From the cell containing the given text, extract its center point as [X, Y] coordinate. 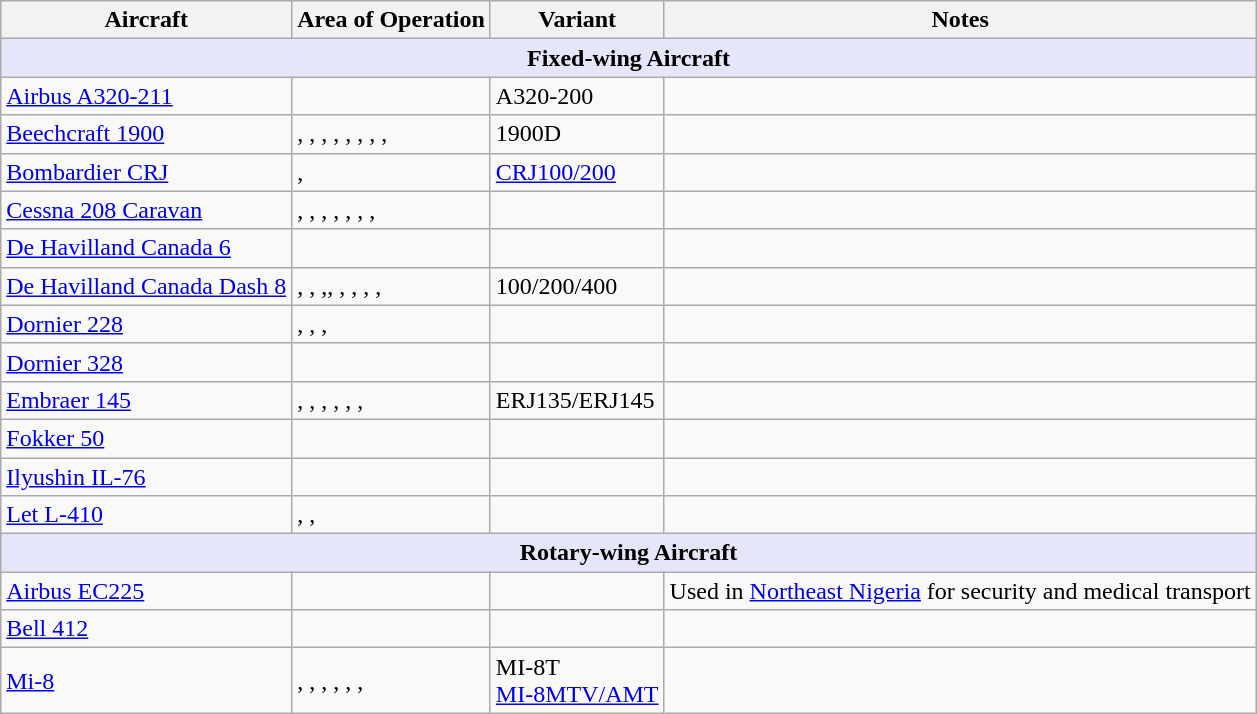
ERJ135/ERJ145 [577, 400]
, , ,, , , , , [392, 286]
De Havilland Canada Dash 8 [146, 286]
Let L-410 [146, 515]
De Havilland Canada 6 [146, 248]
A320-200 [577, 96]
MI-8TMI-8MTV/AMT [577, 680]
Cessna 208 Caravan [146, 210]
Rotary-wing Aircraft [629, 553]
Fokker 50 [146, 438]
Airbus A320-211 [146, 96]
Embraer 145 [146, 400]
Ilyushin IL-76 [146, 477]
Variant [577, 20]
, , , [392, 324]
100/200/400 [577, 286]
Used in Northeast Nigeria for security and medical transport [960, 591]
Airbus EC225 [146, 591]
Beechcraft 1900 [146, 134]
Aircraft [146, 20]
Bell 412 [146, 629]
, , , , , , , [392, 210]
Notes [960, 20]
, [392, 172]
Dornier 228 [146, 324]
Fixed-wing Aircraft [629, 58]
Area of Operation [392, 20]
Bombardier CRJ [146, 172]
, , [392, 515]
, , , , , , , , [392, 134]
Dornier 328 [146, 362]
CRJ100/200 [577, 172]
1900D [577, 134]
Mi-8 [146, 680]
